Search for the cell housing the specified text and yield its (x, y) center coordinate. 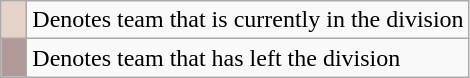
Denotes team that has left the division (248, 58)
Denotes team that is currently in the division (248, 20)
